Search for the cell housing the specified text and yield its (x, y) center coordinate. 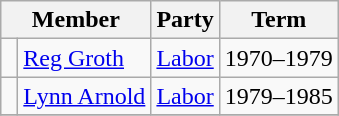
Member (76, 20)
1979–1985 (278, 96)
Lynn Arnold (84, 96)
1970–1979 (278, 58)
Party (185, 20)
Term (278, 20)
Reg Groth (84, 58)
